Return (x, y) of the center of cell containing provided text 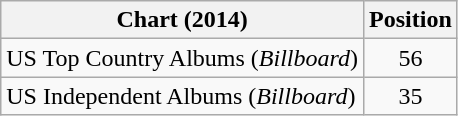
56 (411, 58)
35 (411, 96)
US Top Country Albums (Billboard) (182, 58)
Chart (2014) (182, 20)
US Independent Albums (Billboard) (182, 96)
Position (411, 20)
